Search for the cell housing the specified text and yield its [x, y] center coordinate. 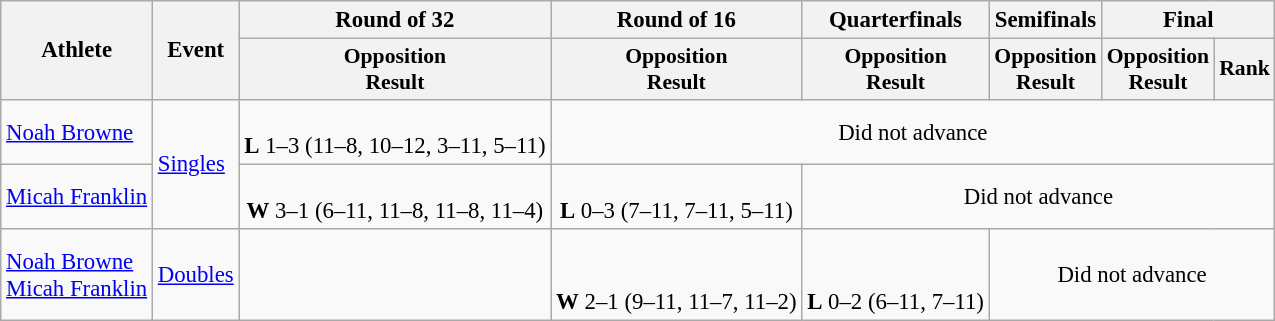
Noah Browne [77, 132]
Rank [1244, 70]
Athlete [77, 50]
L 1–3 (11–8, 10–12, 3–11, 5–11) [395, 132]
L 0–2 (6–11, 7–11) [896, 275]
Quarterfinals [896, 20]
Doubles [196, 275]
W 3–1 (6–11, 11–8, 11–8, 11–4) [395, 196]
Round of 32 [395, 20]
Event [196, 50]
Final [1188, 20]
L 0–3 (7–11, 7–11, 5–11) [676, 196]
Round of 16 [676, 20]
Semifinals [1045, 20]
Noah BrowneMicah Franklin [77, 275]
W 2–1 (9–11, 11–7, 11–2) [676, 275]
Micah Franklin [77, 196]
Singles [196, 164]
